From the cell containing the given text, extract its center point as (X, Y) coordinate. 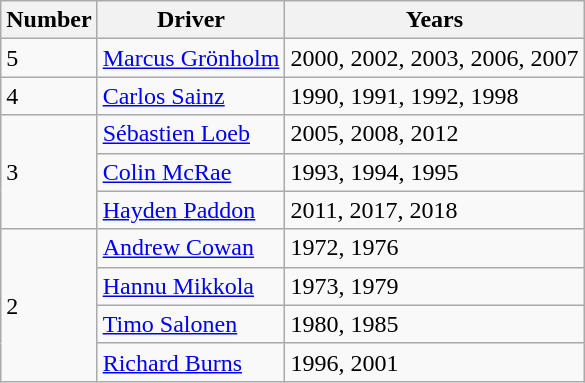
1980, 1985 (434, 324)
2000, 2002, 2003, 2006, 2007 (434, 58)
Colin McRae (191, 172)
5 (49, 58)
Carlos Sainz (191, 96)
3 (49, 172)
2005, 2008, 2012 (434, 134)
Richard Burns (191, 362)
Sébastien Loeb (191, 134)
Andrew Cowan (191, 248)
1996, 2001 (434, 362)
1990, 1991, 1992, 1998 (434, 96)
Number (49, 20)
Hayden Paddon (191, 210)
1972, 1976 (434, 248)
Driver (191, 20)
1973, 1979 (434, 286)
2011, 2017, 2018 (434, 210)
Hannu Mikkola (191, 286)
Marcus Grönholm (191, 58)
4 (49, 96)
2 (49, 305)
Years (434, 20)
1993, 1994, 1995 (434, 172)
Timo Salonen (191, 324)
